Return the (x, y) coordinate for the center point of the cell that contains the specified text.  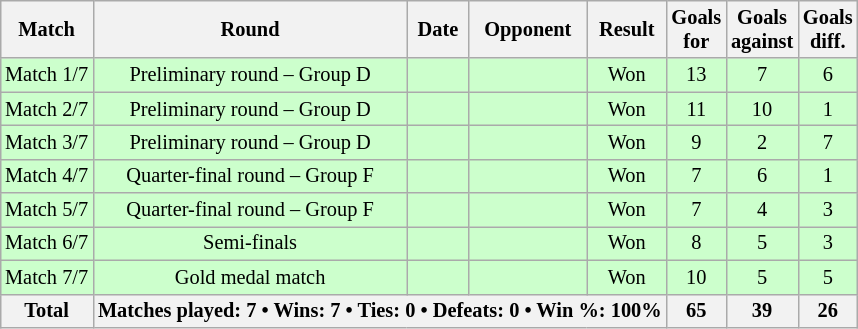
4 (762, 210)
Goalsfor (697, 29)
Result (627, 29)
Match 7/7 (46, 277)
65 (697, 311)
9 (697, 142)
26 (828, 311)
11 (697, 109)
Opponent (528, 29)
Match 4/7 (46, 176)
Goalsagainst (762, 29)
13 (697, 75)
Match 1/7 (46, 75)
Goalsdiff. (828, 29)
Total (46, 311)
Match 2/7 (46, 109)
Match 3/7 (46, 142)
Round (250, 29)
Semi-finals (250, 243)
Gold medal match (250, 277)
Matches played: 7 • Wins: 7 • Ties: 0 • Defeats: 0 • Win %: 100% (380, 311)
Date (438, 29)
Match (46, 29)
Match 5/7 (46, 210)
2 (762, 142)
39 (762, 311)
8 (697, 243)
Match 6/7 (46, 243)
